Return [X, Y] of the center of cell containing provided text 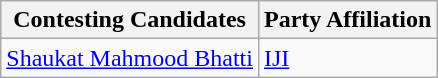
IJI [347, 58]
Contesting Candidates [130, 20]
Party Affiliation [347, 20]
Shaukat Mahmood Bhatti [130, 58]
